Scan for the cell matching the given text and deliver its (x, y) coordinate at center. 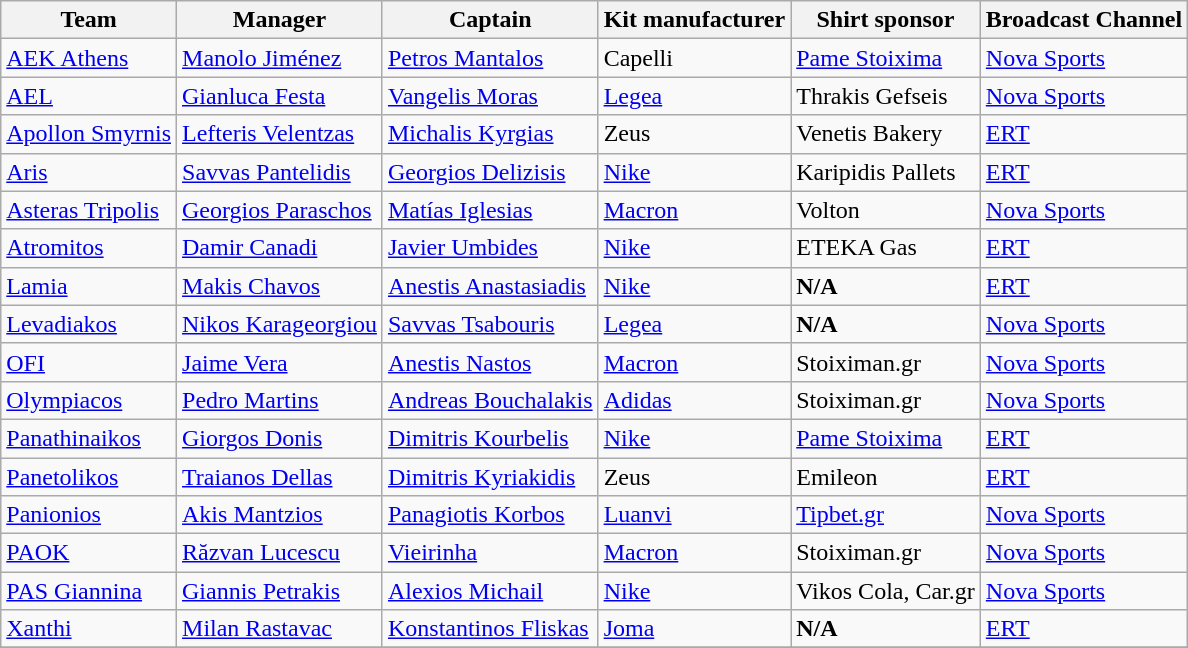
Lefteris Velentzas (280, 134)
PAOK (89, 553)
Levadiakos (89, 324)
Jaime Vera (280, 362)
Manolo Jiménez (280, 58)
Akis Mantzios (280, 515)
Gianluca Festa (280, 96)
Captain (490, 20)
Adidas (694, 400)
Lamia (89, 286)
Capelli (694, 58)
Milan Rastavac (280, 629)
Luanvi (694, 515)
Shirt sponsor (886, 20)
Olympiacos (89, 400)
OFI (89, 362)
Anestis Nastos (490, 362)
Apollon Smyrnis (89, 134)
Nikos Karageorgiou (280, 324)
Michalis Kyrgias (490, 134)
Tipbet.gr (886, 515)
Dimitris Kyriakidis (490, 477)
Anestis Anastasiadis (490, 286)
Broadcast Channel (1084, 20)
Georgios Delizisis (490, 172)
AEK Athens (89, 58)
Vikos Cola, Car.gr (886, 591)
ETEKA Gas (886, 248)
Giannis Petrakis (280, 591)
Răzvan Lucescu (280, 553)
Petros Mantalos (490, 58)
Vieirinha (490, 553)
Team (89, 20)
Emileon (886, 477)
Dimitris Kourbelis (490, 438)
Manager (280, 20)
Savvas Pantelidis (280, 172)
Andreas Bouchalakis (490, 400)
Karipidis Pallets (886, 172)
Konstantinos Fliskas (490, 629)
Alexios Michail (490, 591)
Thrakis Gefseis (886, 96)
Joma (694, 629)
Volton (886, 210)
Panathinaikos (89, 438)
Atromitos (89, 248)
Panagiotis Korbos (490, 515)
Pedro Martins (280, 400)
Georgios Paraschos (280, 210)
PAS Giannina (89, 591)
Vangelis Moras (490, 96)
Matías Iglesias (490, 210)
Damir Canadi (280, 248)
Savvas Tsabouris (490, 324)
Panionios (89, 515)
Traianos Dellas (280, 477)
Asteras Tripolis (89, 210)
Panetolikos (89, 477)
Venetis Bakery (886, 134)
Kit manufacturer (694, 20)
Makis Chavos (280, 286)
Giorgos Donis (280, 438)
AEL (89, 96)
Xanthi (89, 629)
Javier Umbides (490, 248)
Aris (89, 172)
